Pinpoint the cell where the given text exists, returning its [X, Y] midpoint coordinate. 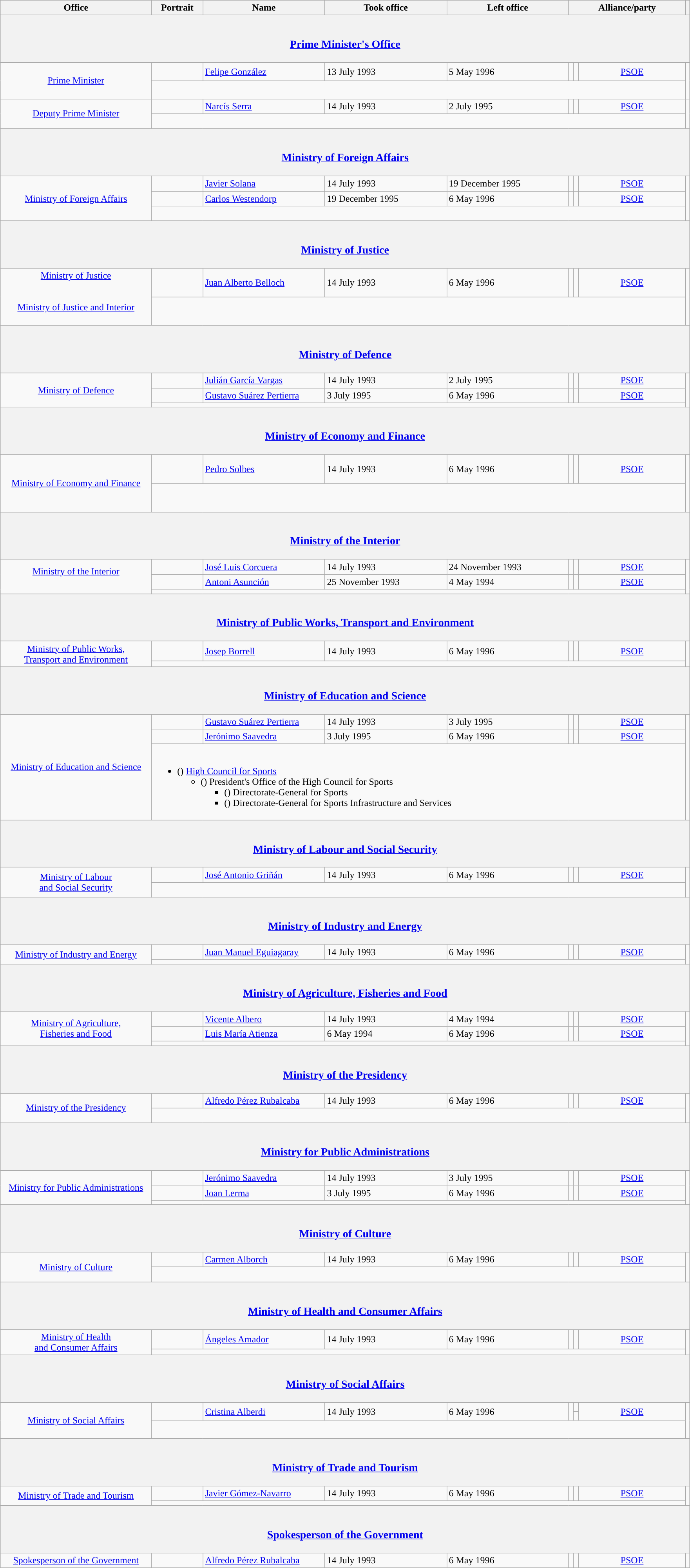
Vicente Albero [264, 1019]
Ministry of Agriculture, Fisheries and Food [345, 987]
Took office [386, 8]
Ministry of Justice [345, 244]
Juan Manuel Eguiagaray [264, 952]
13 July 1993 [386, 72]
Ministry of JusticeMinistry of Justice and Interior [76, 297]
Felipe González [264, 72]
Javier Solana [264, 183]
6 May 1994 [386, 1034]
25 November 1993 [386, 582]
Ministry of Health and Consumer Affairs [345, 1305]
Alliance/party [627, 8]
Carmen Alborch [264, 1260]
Name [264, 8]
Ministry of Labourand Social Security [76, 882]
Pedro Solbes [264, 469]
Prime Minister's Office [345, 39]
Ministry of Public Works, Transport and Environment [345, 617]
Antoni Asunción [264, 582]
Ministry of Healthand Consumer Affairs [76, 1342]
Prime Minister [76, 81]
Ministry of Labour and Social Security [345, 844]
Ministry of Agriculture,Fisheries and Food [76, 1029]
5 May 1996 [508, 72]
José Antonio Griñán [264, 875]
Ángeles Amador [264, 1339]
José Luis Corcuera [264, 567]
Cristina Alberdi [264, 1411]
24 November 1993 [508, 567]
Left office [508, 8]
Carlos Westendorp [264, 199]
Deputy Prime Minister [76, 114]
Josep Borrell [264, 651]
Office [76, 8]
Juan Alberto Belloch [264, 283]
Luis María Atienza [264, 1034]
Julián García Vargas [264, 380]
Joan Lerma [264, 1193]
Ministry of Public Works,Transport and Environment [76, 654]
Narcís Serra [264, 106]
Javier Gómez-Navarro [264, 1494]
Portrait [177, 8]
